Pinpoint the cell where the given text exists, returning its [x, y] midpoint coordinate. 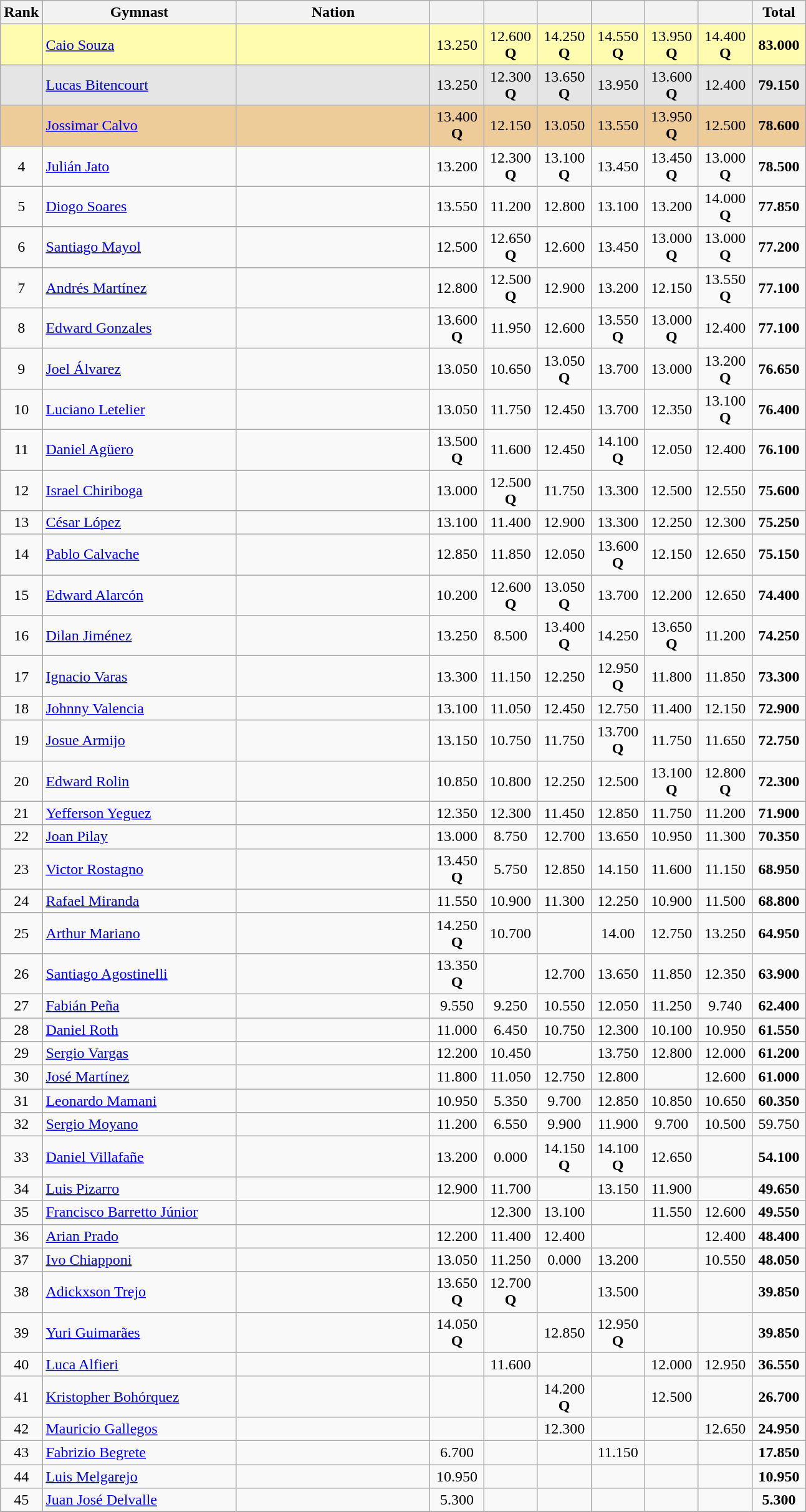
11.700 [511, 1189]
72.900 [779, 708]
59.750 [779, 1124]
Adickxson Trejo [140, 1292]
Edward Rolin [140, 781]
19 [21, 740]
25 [21, 933]
12.950 [725, 1364]
Andrés Martínez [140, 288]
Johnny Valencia [140, 708]
13.700 Q [618, 740]
77.850 [779, 207]
Lucas Bitencourt [140, 85]
7 [21, 288]
10.500 [725, 1124]
74.400 [779, 596]
Ignacio Varas [140, 677]
24 [21, 901]
5.750 [511, 868]
26.700 [779, 1397]
14.050 Q [457, 1332]
9.250 [511, 1006]
5 [21, 207]
Edward Alarcón [140, 596]
37 [21, 1260]
75.600 [779, 490]
Dilan Jiménez [140, 635]
17.850 [779, 1452]
61.550 [779, 1030]
Arthur Mariano [140, 933]
Daniel Roth [140, 1030]
13 [21, 523]
9.740 [725, 1006]
14.400 Q [725, 45]
75.150 [779, 554]
Victor Rostagno [140, 868]
13.500 [618, 1292]
49.550 [779, 1212]
Israel Chiriboga [140, 490]
Yuri Guimarães [140, 1332]
11.500 [725, 901]
Sergio Moyano [140, 1124]
13.500 Q [457, 450]
36.550 [779, 1364]
63.900 [779, 973]
4 [21, 166]
34 [21, 1189]
16 [21, 635]
5.350 [511, 1101]
11.650 [725, 740]
10.700 [511, 933]
14.150 [618, 868]
76.400 [779, 409]
Josue Armijo [140, 740]
Rafael Miranda [140, 901]
74.250 [779, 635]
21 [21, 813]
73.300 [779, 677]
28 [21, 1030]
14.00 [618, 933]
6.450 [511, 1030]
12.800 Q [725, 781]
Rank [21, 12]
78.600 [779, 126]
11.950 [511, 328]
12.700 Q [511, 1292]
33 [21, 1156]
8.750 [511, 837]
61.000 [779, 1077]
Fabián Peña [140, 1006]
40 [21, 1364]
6 [21, 247]
Pablo Calvache [140, 554]
14.000 Q [725, 207]
79.150 [779, 85]
10.450 [511, 1053]
75.250 [779, 523]
Yefferson Yeguez [140, 813]
6.550 [511, 1124]
68.800 [779, 901]
9 [21, 369]
13.200 Q [725, 369]
8 [21, 328]
Luis Melgarejo [140, 1476]
Sergio Vargas [140, 1053]
Caio Souza [140, 45]
Ivo Chiapponi [140, 1260]
13.350 Q [457, 973]
36 [21, 1236]
70.350 [779, 837]
Mauricio Gallegos [140, 1429]
45 [21, 1500]
60.350 [779, 1101]
72.750 [779, 740]
72.300 [779, 781]
Luca Alfieri [140, 1364]
42 [21, 1429]
Diogo Soares [140, 207]
26 [21, 973]
22 [21, 837]
76.650 [779, 369]
43 [21, 1452]
41 [21, 1397]
Daniel Agüero [140, 450]
10.200 [457, 596]
18 [21, 708]
Edward Gonzales [140, 328]
32 [21, 1124]
Gymnast [140, 12]
Joel Álvarez [140, 369]
10 [21, 409]
Luis Pizarro [140, 1189]
71.900 [779, 813]
Nation [333, 12]
35 [21, 1212]
61.200 [779, 1053]
17 [21, 677]
Joan Pilay [140, 837]
11.000 [457, 1030]
9.900 [564, 1124]
14.200 Q [564, 1397]
78.500 [779, 166]
14.150 Q [564, 1156]
38 [21, 1292]
César López [140, 523]
77.200 [779, 247]
Jossimar Calvo [140, 126]
6.700 [457, 1452]
11 [21, 450]
Santiago Mayol [140, 247]
31 [21, 1101]
Fabrizio Begrete [140, 1452]
10.100 [671, 1030]
Arian Prado [140, 1236]
10.800 [511, 781]
48.050 [779, 1260]
14.250 [618, 635]
Julián Jato [140, 166]
20 [21, 781]
8.500 [511, 635]
27 [21, 1006]
9.550 [457, 1006]
54.100 [779, 1156]
Kristopher Bohórquez [140, 1397]
30 [21, 1077]
Daniel Villafañe [140, 1156]
76.100 [779, 450]
15 [21, 596]
83.000 [779, 45]
44 [21, 1476]
68.950 [779, 868]
José Martínez [140, 1077]
39 [21, 1332]
11.450 [564, 813]
Leonardo Mamani [140, 1101]
29 [21, 1053]
12.650 Q [511, 247]
Total [779, 12]
64.950 [779, 933]
49.650 [779, 1189]
23 [21, 868]
Juan José Delvalle [140, 1500]
14.550 Q [618, 45]
13.950 [618, 85]
12 [21, 490]
13.750 [618, 1053]
12.550 [725, 490]
24.950 [779, 1429]
62.400 [779, 1006]
48.400 [779, 1236]
14 [21, 554]
Francisco Barretto Júnior [140, 1212]
Santiago Agostinelli [140, 973]
Luciano Letelier [140, 409]
